Find where the given text appears and provide that cell's center as [X, Y] coordinate. 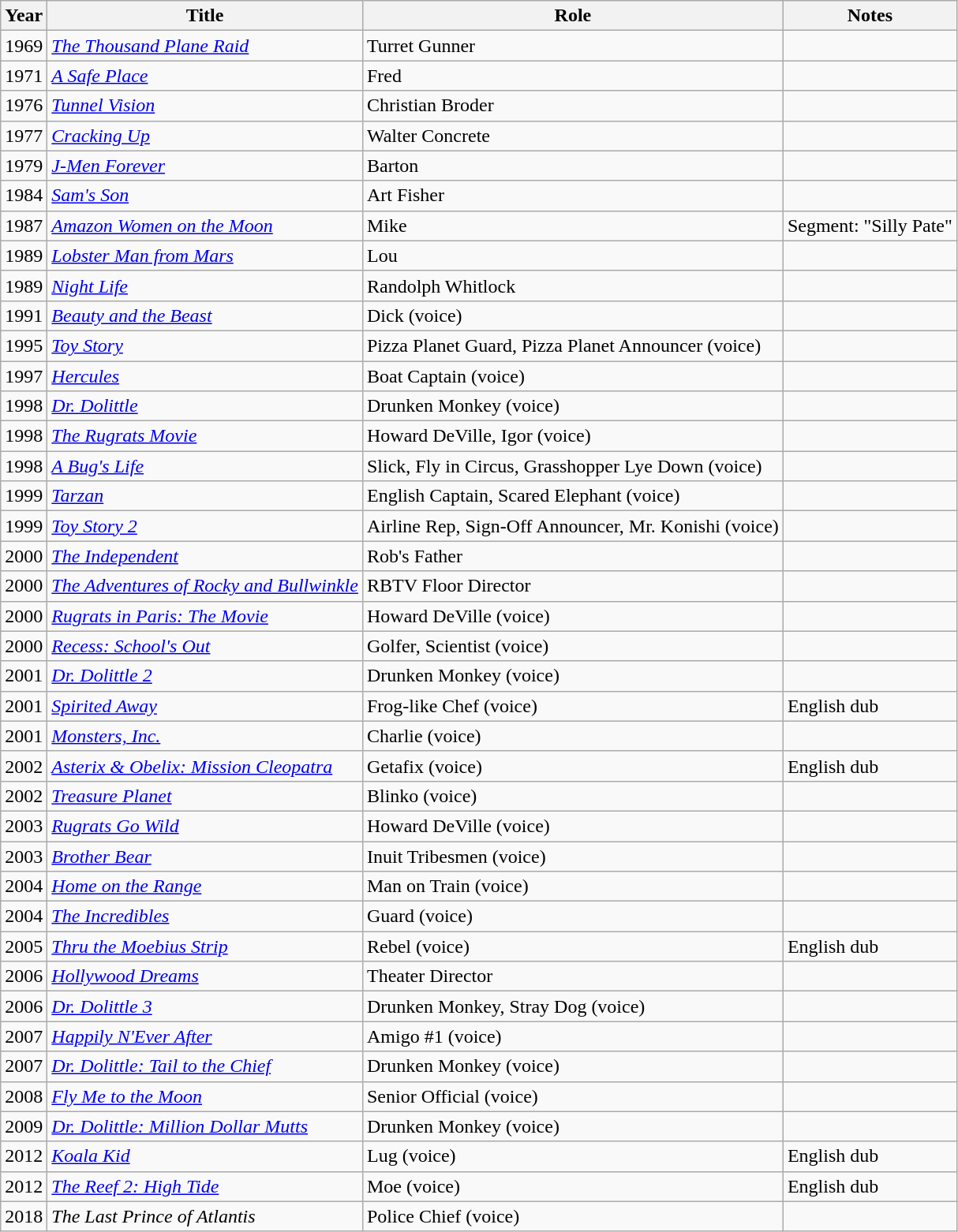
Cracking Up [205, 136]
Title [205, 16]
Monsters, Inc. [205, 736]
Hercules [205, 376]
Lou [573, 256]
Howard DeVille, Igor (voice) [573, 436]
Dr. Dolittle 3 [205, 1006]
English Captain, Scared Elephant (voice) [573, 496]
Rebel (voice) [573, 946]
Barton [573, 166]
1987 [24, 226]
The Rugrats Movie [205, 436]
1997 [24, 376]
1984 [24, 196]
Inuit Tribesmen (voice) [573, 856]
The Independent [205, 556]
The Adventures of Rocky and Bullwinkle [205, 586]
1979 [24, 166]
Toy Story 2 [205, 526]
Rugrats Go Wild [205, 826]
Randolph Whitlock [573, 286]
Theater Director [573, 976]
Thru the Moebius Strip [205, 946]
Treasure Planet [205, 796]
Year [24, 16]
Dr. Dolittle: Million Dollar Mutts [205, 1126]
Charlie (voice) [573, 736]
Toy Story [205, 345]
Rob's Father [573, 556]
Night Life [205, 286]
Fly Me to the Moon [205, 1096]
1977 [24, 136]
RBTV Floor Director [573, 586]
Brother Bear [205, 856]
Senior Official (voice) [573, 1096]
Mike [573, 226]
Blinko (voice) [573, 796]
Lobster Man from Mars [205, 256]
Turret Gunner [573, 46]
1976 [24, 106]
Golfer, Scientist (voice) [573, 646]
Pizza Planet Guard, Pizza Planet Announcer (voice) [573, 345]
Police Chief (voice) [573, 1216]
Drunken Monkey, Stray Dog (voice) [573, 1006]
Notes [870, 16]
2005 [24, 946]
The Last Prince of Atlantis [205, 1216]
Recess: School's Out [205, 646]
Man on Train (voice) [573, 887]
Segment: "Silly Pate" [870, 226]
2018 [24, 1216]
Lug (voice) [573, 1156]
Amigo #1 (voice) [573, 1036]
Boat Captain (voice) [573, 376]
Christian Broder [573, 106]
Dr. Dolittle 2 [205, 676]
Getafix (voice) [573, 766]
Rugrats in Paris: The Movie [205, 616]
Dr. Dolittle [205, 406]
Slick, Fly in Circus, Grasshopper Lye Down (voice) [573, 466]
1971 [24, 76]
Beauty and the Beast [205, 315]
2009 [24, 1126]
Amazon Women on the Moon [205, 226]
1969 [24, 46]
Art Fisher [573, 196]
J-Men Forever [205, 166]
The Incredibles [205, 917]
2008 [24, 1096]
Moe (voice) [573, 1186]
Dr. Dolittle: Tail to the Chief [205, 1066]
Role [573, 16]
Spirited Away [205, 706]
Sam's Son [205, 196]
A Safe Place [205, 76]
1995 [24, 345]
Hollywood Dreams [205, 976]
Guard (voice) [573, 917]
Home on the Range [205, 887]
Asterix & Obelix: Mission Cleopatra [205, 766]
Happily N'Ever After [205, 1036]
A Bug's Life [205, 466]
Koala Kid [205, 1156]
Dick (voice) [573, 315]
The Reef 2: High Tide [205, 1186]
Frog-like Chef (voice) [573, 706]
1991 [24, 315]
Fred [573, 76]
Airline Rep, Sign-Off Announcer, Mr. Konishi (voice) [573, 526]
The Thousand Plane Raid [205, 46]
Tarzan [205, 496]
Tunnel Vision [205, 106]
Walter Concrete [573, 136]
